Pinpoint the cell where the given text exists, returning its (x, y) midpoint coordinate. 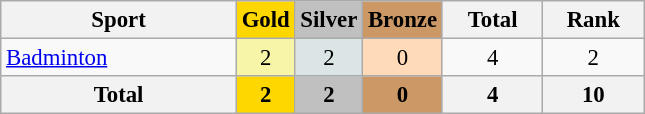
Badminton (119, 58)
Gold (266, 20)
Sport (119, 20)
Bronze (403, 20)
Rank (594, 20)
Silver (329, 20)
10 (594, 95)
